Scan for the cell matching the given text and deliver its [X, Y] coordinate at center. 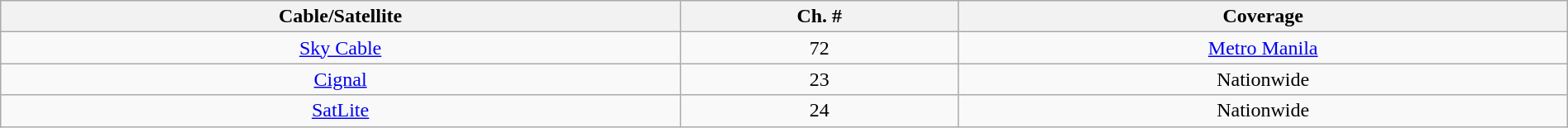
Metro Manila [1263, 48]
Ch. # [819, 17]
Sky Cable [341, 48]
Cable/Satellite [341, 17]
Cignal [341, 79]
SatLite [341, 111]
24 [819, 111]
23 [819, 79]
Coverage [1263, 17]
72 [819, 48]
